Scan for the cell matching the given text and deliver its [x, y] coordinate at center. 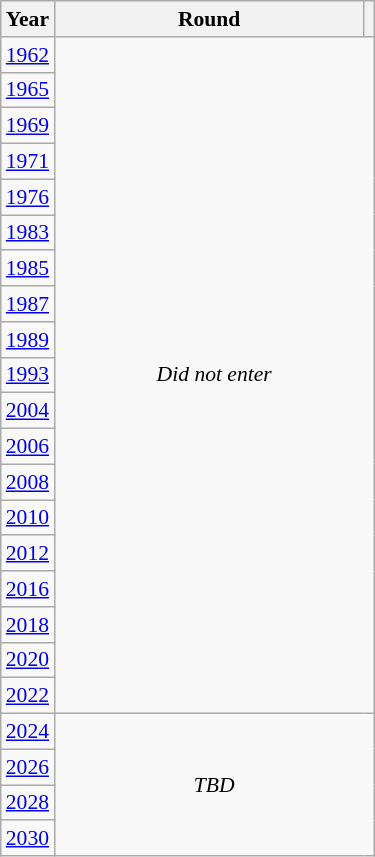
2018 [28, 625]
2006 [28, 447]
1989 [28, 340]
2008 [28, 482]
2024 [28, 732]
1983 [28, 233]
1971 [28, 162]
2012 [28, 554]
1976 [28, 197]
1969 [28, 126]
2026 [28, 767]
Year [28, 19]
Round [209, 19]
1965 [28, 90]
Did not enter [214, 376]
1985 [28, 269]
2020 [28, 660]
2030 [28, 839]
2028 [28, 803]
TBD [214, 785]
1987 [28, 304]
2010 [28, 518]
2016 [28, 589]
1993 [28, 375]
1962 [28, 55]
2004 [28, 411]
2022 [28, 696]
